Extract the (X, Y) coordinate from the center of the cell holding the provided text.  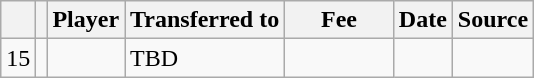
Transferred to (205, 20)
Player (86, 20)
Source (492, 20)
TBD (205, 58)
15 (18, 58)
Date (422, 20)
Fee (340, 20)
